Detect which cell encompasses the target text, then output its [X, Y] center coordinate. 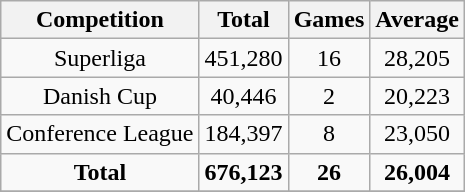
28,205 [418, 58]
40,446 [244, 96]
451,280 [244, 58]
23,050 [418, 134]
20,223 [418, 96]
184,397 [244, 134]
Competition [100, 20]
8 [329, 134]
26 [329, 172]
Superliga [100, 58]
16 [329, 58]
Games [329, 20]
Danish Cup [100, 96]
Average [418, 20]
26,004 [418, 172]
Conference League [100, 134]
2 [329, 96]
676,123 [244, 172]
